Determine the [X, Y] coordinate at the center of the cell enclosing the given text.  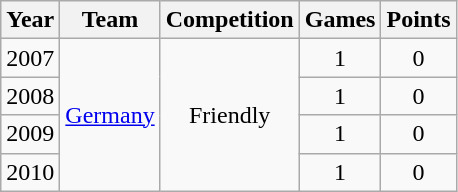
2010 [30, 172]
2008 [30, 96]
2009 [30, 134]
Friendly [230, 115]
2007 [30, 58]
Team [110, 20]
Year [30, 20]
Germany [110, 115]
Competition [230, 20]
Games [340, 20]
Points [418, 20]
